Extract the (X, Y) coordinate from the center of the cell holding the provided text.  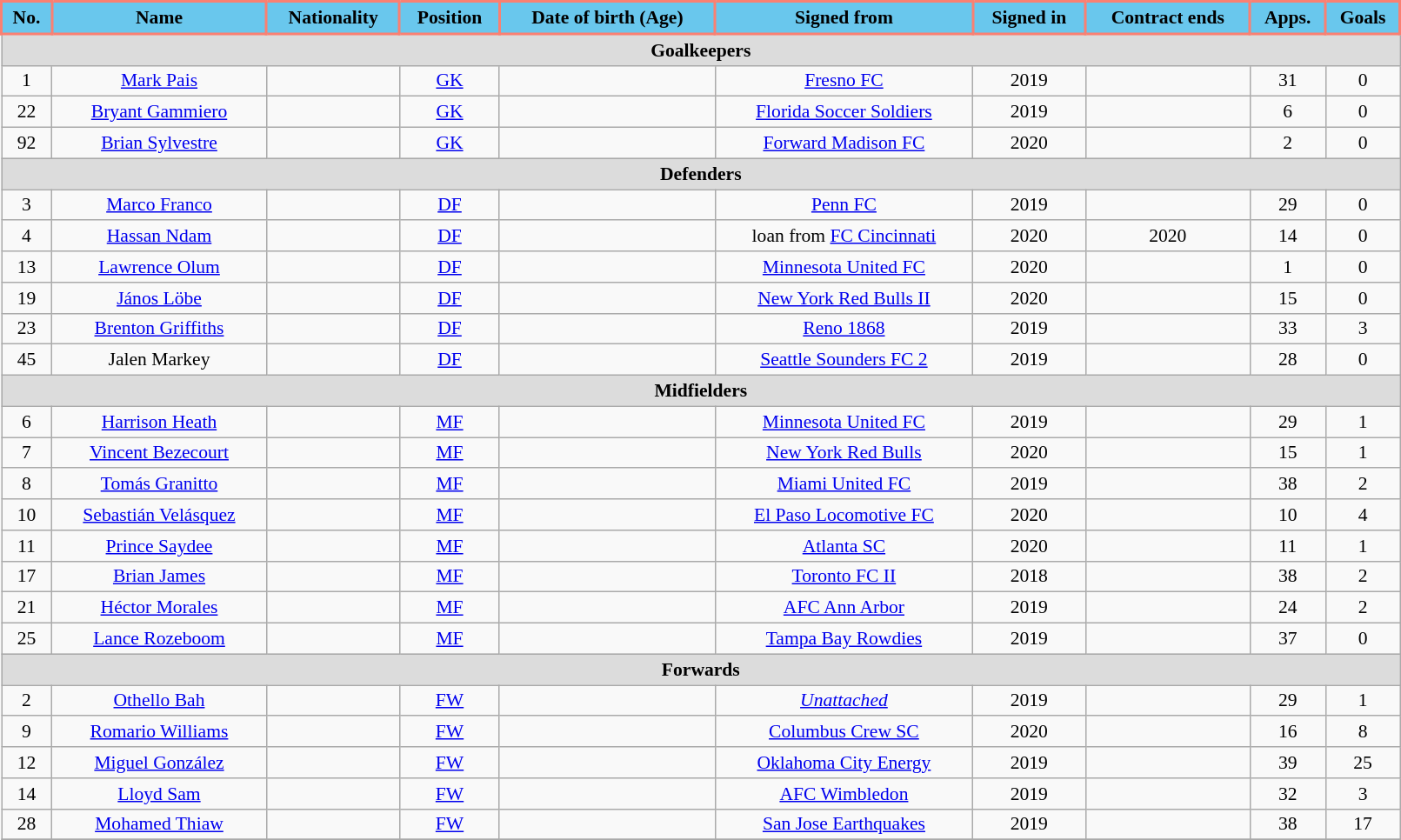
El Paso Locomotive FC (844, 515)
Lloyd Sam (158, 794)
Florida Soccer Soldiers (844, 112)
37 (1287, 639)
Columbus Crew SC (844, 732)
Harrison Heath (158, 422)
No. (27, 17)
Mark Pais (158, 81)
Toronto FC II (844, 577)
Goals (1363, 17)
Forwards (701, 670)
Jalen Markey (158, 360)
Brian James (158, 577)
16 (1287, 732)
AFC Wimbledon (844, 794)
9 (27, 732)
Romario Williams (158, 732)
Midfielders (701, 391)
Nationality (334, 17)
Mohamed Thiaw (158, 824)
Lawrence Olum (158, 267)
San Jose Earthquakes (844, 824)
Miami United FC (844, 484)
Signed in (1029, 17)
92 (27, 143)
Contract ends (1167, 17)
Brian Sylvestre (158, 143)
Sebastián Velásquez (158, 515)
31 (1287, 81)
Reno 1868 (844, 329)
Prince Saydee (158, 546)
Forward Madison FC (844, 143)
Miguel González (158, 763)
Name (158, 17)
23 (27, 329)
33 (1287, 329)
Hassan Ndam (158, 237)
45 (27, 360)
Tomás Granitto (158, 484)
2018 (1029, 577)
Marco Franco (158, 205)
Lance Rozeboom (158, 639)
22 (27, 112)
New York Red Bulls II (844, 298)
Apps. (1287, 17)
7 (27, 453)
19 (27, 298)
21 (27, 608)
Othello Bah (158, 701)
János Löbe (158, 298)
Fresno FC (844, 81)
Date of birth (Age) (607, 17)
Goalkeepers (701, 50)
Seattle Sounders FC 2 (844, 360)
Brenton Griffiths (158, 329)
Bryant Gammiero (158, 112)
24 (1287, 608)
Signed from (844, 17)
Unattached (844, 701)
Atlanta SC (844, 546)
New York Red Bulls (844, 453)
AFC Ann Arbor (844, 608)
Penn FC (844, 205)
Tampa Bay Rowdies (844, 639)
32 (1287, 794)
12 (27, 763)
Position (450, 17)
loan from FC Cincinnati (844, 237)
Vincent Bezecourt (158, 453)
13 (27, 267)
Héctor Morales (158, 608)
Defenders (701, 174)
39 (1287, 763)
Oklahoma City Energy (844, 763)
